Detect which cell encompasses the target text, then output its (X, Y) center coordinate. 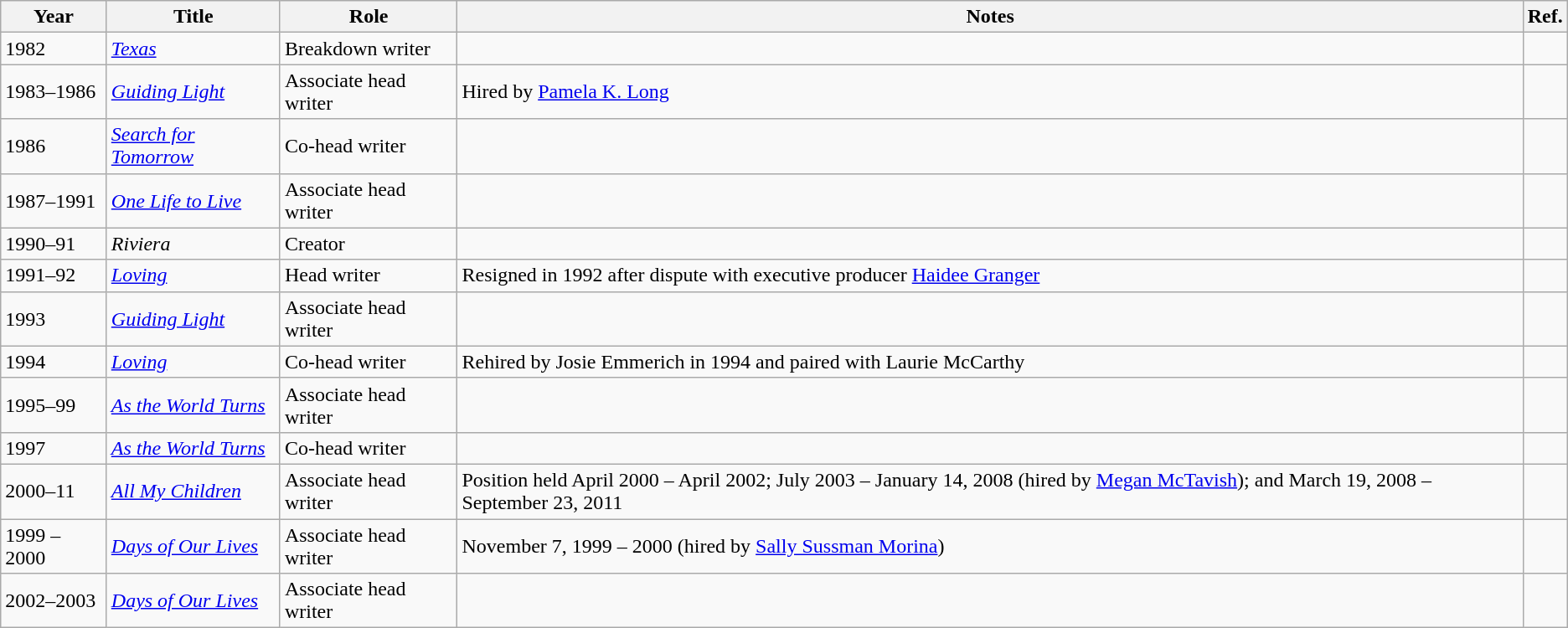
Role (369, 17)
Hired by Pamela K. Long (990, 92)
November 7, 1999 – 2000 (hired by Sally Sussman Morina) (990, 546)
1995–99 (54, 405)
2002–2003 (54, 601)
Creator (369, 244)
Notes (990, 17)
1983–1986 (54, 92)
1994 (54, 362)
Rehired by Josie Emmerich in 1994 and paired with Laurie McCarthy (990, 362)
Title (193, 17)
Year (54, 17)
1997 (54, 448)
All My Children (193, 491)
1987–1991 (54, 201)
1999 – 2000 (54, 546)
1990–91 (54, 244)
Head writer (369, 275)
1982 (54, 49)
Texas (193, 49)
Search for Tomorrow (193, 146)
One Life to Live (193, 201)
1986 (54, 146)
2000–11 (54, 491)
Position held April 2000 – April 2002; July 2003 – January 14, 2008 (hired by Megan McTavish); and March 19, 2008 – September 23, 2011 (990, 491)
Resigned in 1992 after dispute with executive producer Haidee Granger (990, 275)
1991–92 (54, 275)
1993 (54, 318)
Riviera (193, 244)
Ref. (1545, 17)
Breakdown writer (369, 49)
